Return (X, Y) of the center of cell containing provided text 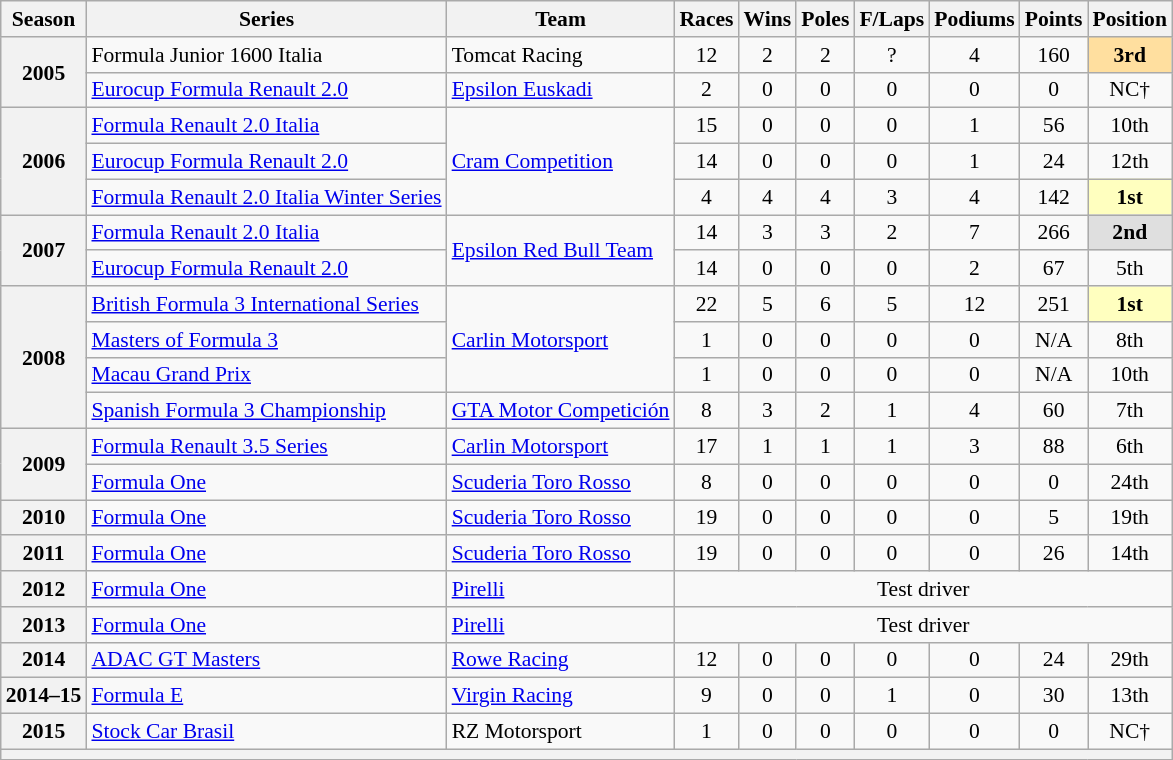
2006 (44, 162)
19th (1130, 518)
Epsilon Red Bull Team (561, 250)
30 (1054, 696)
15 (706, 126)
3rd (1130, 55)
29th (1130, 660)
Wins (768, 19)
Macau Grand Prix (266, 375)
Epsilon Euskadi (561, 90)
88 (1054, 447)
GTA Motor Competición (561, 411)
F/Laps (892, 19)
2007 (44, 250)
Races (706, 19)
Stock Car Brasil (266, 732)
2005 (44, 72)
251 (1054, 304)
Formula E (266, 696)
22 (706, 304)
5th (1130, 269)
Tomcat Racing (561, 55)
67 (1054, 269)
? (892, 55)
24th (1130, 482)
6th (1130, 447)
Poles (825, 19)
Formula Junior 1600 Italia (266, 55)
2014–15 (44, 696)
12th (1130, 162)
9 (706, 696)
13th (1130, 696)
56 (1054, 126)
8th (1130, 340)
26 (1054, 554)
160 (1054, 55)
Rowe Racing (561, 660)
7th (1130, 411)
7 (974, 233)
2008 (44, 357)
RZ Motorsport (561, 732)
ADAC GT Masters (266, 660)
Formula Renault 2.0 Italia Winter Series (266, 197)
Spanish Formula 3 Championship (266, 411)
Position (1130, 19)
Team (561, 19)
Points (1054, 19)
2014 (44, 660)
Virgin Racing (561, 696)
British Formula 3 International Series (266, 304)
Podiums (974, 19)
Formula Renault 3.5 Series (266, 447)
2nd (1130, 233)
Cram Competition (561, 162)
Series (266, 19)
14th (1130, 554)
2010 (44, 518)
Masters of Formula 3 (266, 340)
2011 (44, 554)
2013 (44, 625)
17 (706, 447)
60 (1054, 411)
2009 (44, 464)
2012 (44, 589)
6 (825, 304)
142 (1054, 197)
Season (44, 19)
2015 (44, 732)
266 (1054, 233)
